Capture the cell that displays the provided text and extract its [X, Y] central coordinate. 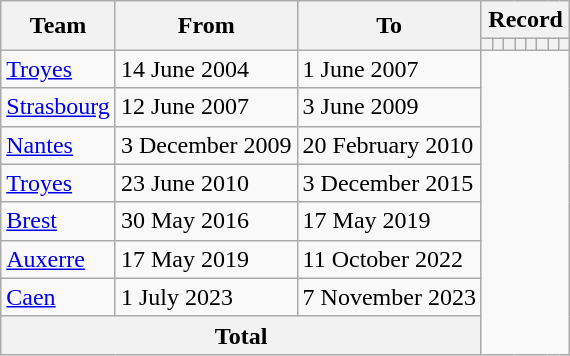
Team [58, 26]
7 November 2023 [389, 297]
Nantes [58, 145]
Auxerre [58, 259]
3 December 2009 [206, 145]
20 February 2010 [389, 145]
12 June 2007 [206, 107]
11 October 2022 [389, 259]
Caen [58, 297]
23 June 2010 [206, 183]
3 December 2015 [389, 183]
1 July 2023 [206, 297]
Record [525, 20]
3 June 2009 [389, 107]
14 June 2004 [206, 69]
From [206, 26]
Total [242, 335]
Brest [58, 221]
Strasbourg [58, 107]
To [389, 26]
30 May 2016 [206, 221]
1 June 2007 [389, 69]
